Identify which cell holds the provided text, then report its (X, Y) central coordinate. 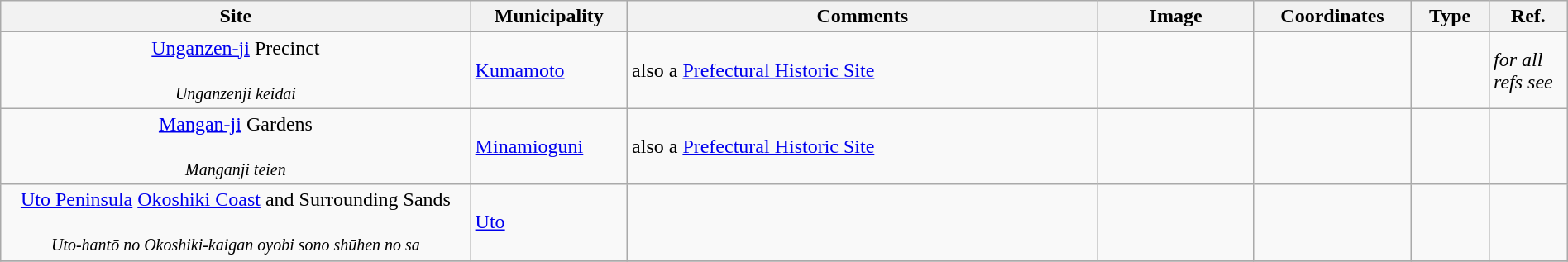
Image (1176, 17)
Coordinates (1331, 17)
Site (236, 17)
Municipality (549, 17)
Uto Peninsula Okoshiki Coast and Surrounding SandsUto-hantō no Okoshiki-kaigan oyobi sono shūhen no sa (236, 222)
for all refs see (1528, 70)
Type (1451, 17)
Mangan-ji GardensManganji teien (236, 146)
Kumamoto (549, 70)
Unganzen-ji PrecinctUnganzenji keidai (236, 70)
Ref. (1528, 17)
Comments (863, 17)
Uto (549, 222)
Minamioguni (549, 146)
